Provide the [X, Y] coordinate of the cell's center where the given text is located.  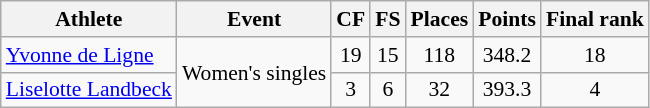
FS [388, 19]
Women's singles [254, 72]
Places [440, 19]
Points [507, 19]
15 [388, 55]
32 [440, 90]
CF [350, 19]
Yvonne de Ligne [89, 55]
393.3 [507, 90]
Final rank [595, 19]
348.2 [507, 55]
Event [254, 19]
Athlete [89, 19]
3 [350, 90]
Liselotte Landbeck [89, 90]
4 [595, 90]
19 [350, 55]
6 [388, 90]
118 [440, 55]
18 [595, 55]
